Find where the given text appears and provide that cell's center as (X, Y) coordinate. 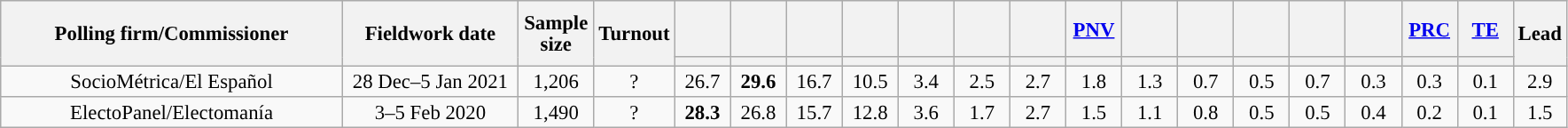
2.9 (1540, 82)
26.8 (759, 112)
Fieldwork date (430, 34)
3–5 Feb 2020 (430, 112)
28 Dec–5 Jan 2021 (430, 82)
1.8 (1094, 82)
1.1 (1151, 112)
0.2 (1429, 112)
0.4 (1374, 112)
12.8 (870, 112)
3.4 (925, 82)
1,490 (556, 112)
10.5 (870, 82)
Sample size (556, 34)
Polling firm/Commissioner (172, 34)
1,206 (556, 82)
28.3 (702, 112)
26.7 (702, 82)
29.6 (759, 82)
Turnout (635, 34)
PRC (1429, 28)
3.6 (925, 112)
Lead (1540, 34)
0.8 (1205, 112)
SocioMétrica/El Español (172, 82)
PNV (1094, 28)
16.7 (814, 82)
15.7 (814, 112)
1.3 (1151, 82)
TE (1486, 28)
2.5 (982, 82)
ElectoPanel/Electomanía (172, 112)
1.7 (982, 112)
